Search for the cell housing the specified text and yield its (X, Y) center coordinate. 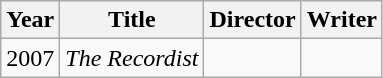
Year (30, 20)
2007 (30, 58)
The Recordist (132, 58)
Writer (342, 20)
Title (132, 20)
Director (252, 20)
